Provide the (X, Y) coordinate of the cell's center where the given text is located.  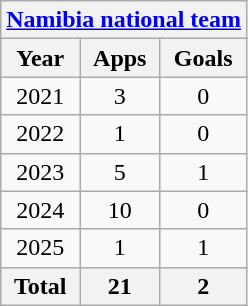
Namibia national team (124, 20)
2024 (40, 210)
Goals (204, 58)
21 (120, 286)
2023 (40, 172)
3 (120, 96)
2025 (40, 248)
2021 (40, 96)
2022 (40, 134)
2 (204, 286)
Total (40, 286)
5 (120, 172)
Year (40, 58)
Apps (120, 58)
10 (120, 210)
